Search for the cell housing the specified text and yield its (X, Y) center coordinate. 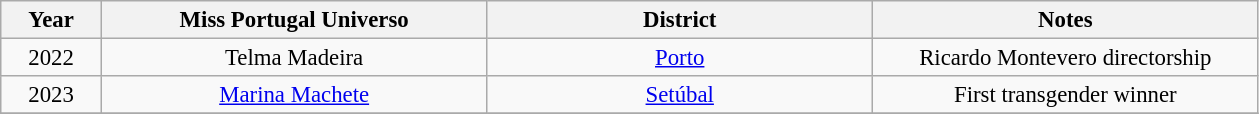
Marina Machete (294, 95)
Year (52, 20)
District (680, 20)
Notes (1066, 20)
Miss Portugal Universo (294, 20)
2023 (52, 95)
First transgender winner (1066, 95)
2022 (52, 58)
Telma Madeira (294, 58)
Setúbal (680, 95)
Ricardo Montevero directorship (1066, 58)
Porto (680, 58)
